From the cell containing the given text, extract its center point as (X, Y) coordinate. 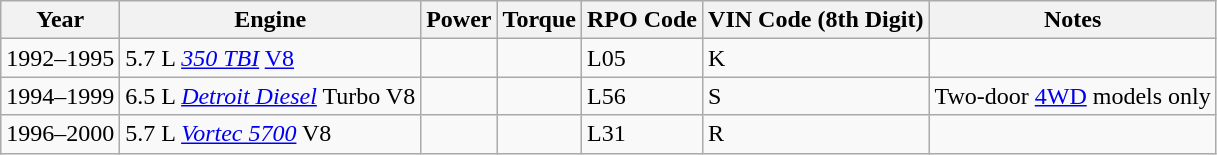
VIN Code (8th Digit) (816, 20)
Year (60, 20)
5.7 L 350 TBI V8 (270, 58)
Two-door 4WD models only (1072, 96)
S (816, 96)
1994–1999 (60, 96)
L31 (642, 134)
Notes (1072, 20)
L56 (642, 96)
1996–2000 (60, 134)
Engine (270, 20)
Power (459, 20)
R (816, 134)
K (816, 58)
5.7 L Vortec 5700 V8 (270, 134)
1992–1995 (60, 58)
Torque (539, 20)
RPO Code (642, 20)
6.5 L Detroit Diesel Turbo V8 (270, 96)
L05 (642, 58)
